Return (x, y) of the center of cell containing provided text 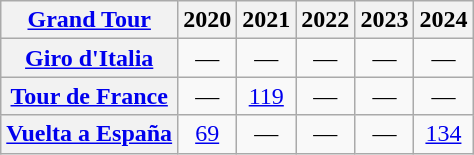
2021 (266, 20)
134 (444, 134)
2023 (384, 20)
2024 (444, 20)
Tour de France (90, 96)
Grand Tour (90, 20)
69 (208, 134)
2020 (208, 20)
2022 (326, 20)
119 (266, 96)
Vuelta a España (90, 134)
Giro d'Italia (90, 58)
